From the cell containing the given text, extract its center point as (x, y) coordinate. 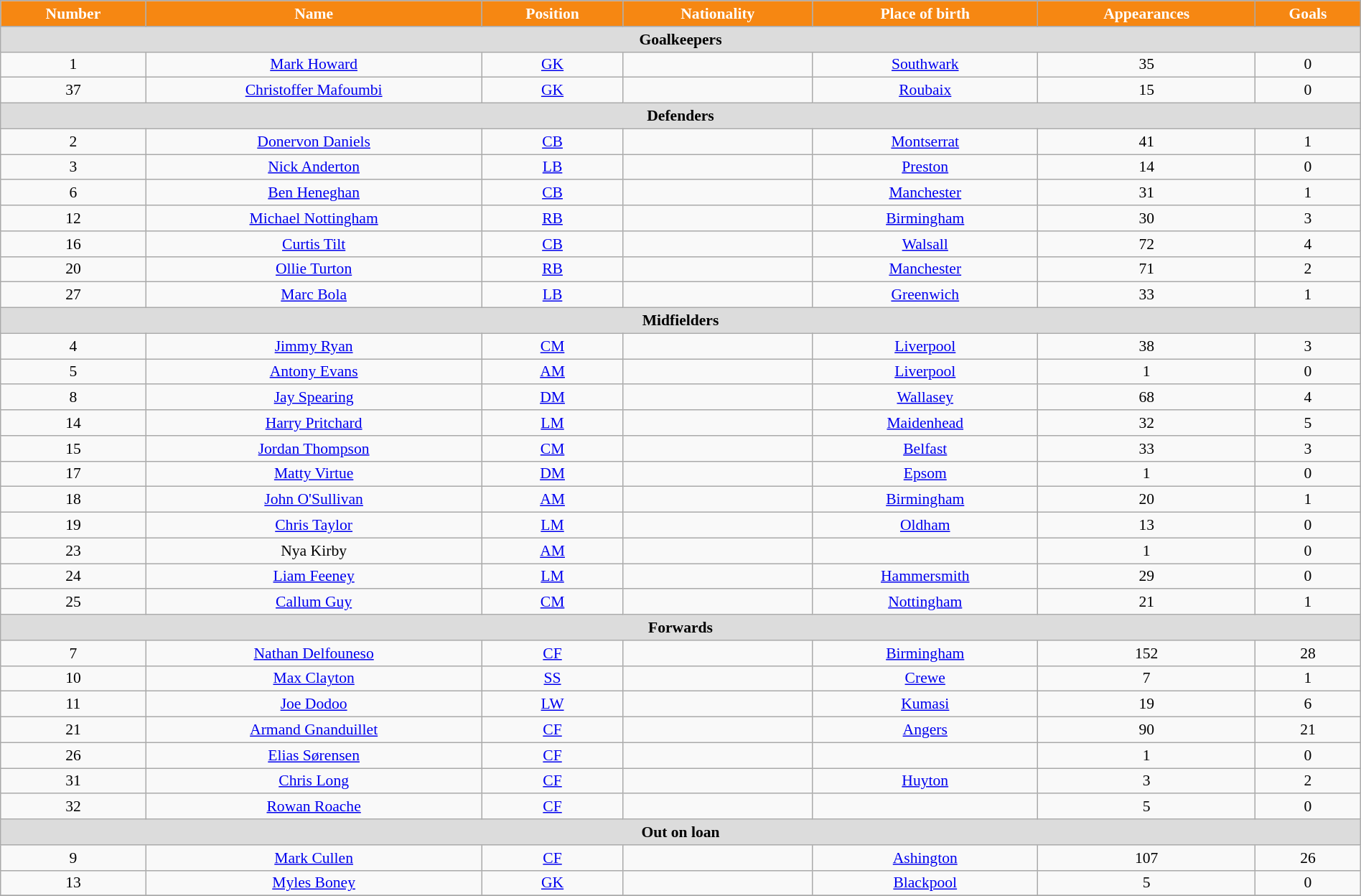
Nick Anderton (314, 167)
35 (1147, 65)
27 (73, 295)
Mark Howard (314, 65)
18 (73, 500)
107 (1147, 858)
Jimmy Ryan (314, 346)
28 (1308, 653)
Southwark (925, 65)
Greenwich (925, 295)
Goals (1308, 14)
Epsom (925, 474)
Jordan Thompson (314, 449)
16 (73, 244)
Antony Evans (314, 372)
Position (553, 14)
Ben Heneghan (314, 193)
25 (73, 602)
Midfielders (680, 321)
90 (1147, 730)
Christoffer Mafoumbi (314, 90)
8 (73, 398)
Harry Pritchard (314, 423)
17 (73, 474)
Wallasey (925, 398)
Rowan Roache (314, 807)
Ollie Turton (314, 269)
11 (73, 704)
Nathan Delfouneso (314, 653)
Out on loan (680, 832)
Max Clayton (314, 678)
23 (73, 551)
9 (73, 858)
Myles Boney (314, 883)
Nya Kirby (314, 551)
41 (1147, 141)
Roubaix (925, 90)
Liam Feeney (314, 577)
10 (73, 678)
68 (1147, 398)
Huyton (925, 781)
Walsall (925, 244)
Oldham (925, 526)
Nationality (718, 14)
29 (1147, 577)
Blackpool (925, 883)
Mark Cullen (314, 858)
Kumasi (925, 704)
John O'Sullivan (314, 500)
Chris Taylor (314, 526)
Maidenhead (925, 423)
SS (553, 678)
Hammersmith (925, 577)
12 (73, 218)
Chris Long (314, 781)
Elias Sørensen (314, 755)
Number (73, 14)
Forwards (680, 627)
Joe Dodoo (314, 704)
Armand Gnanduillet (314, 730)
Matty Virtue (314, 474)
Jay Spearing (314, 398)
Donervon Daniels (314, 141)
Curtis Tilt (314, 244)
LW (553, 704)
Name (314, 14)
Michael Nottingham (314, 218)
Angers (925, 730)
Goalkeepers (680, 39)
Defenders (680, 116)
24 (73, 577)
38 (1147, 346)
Appearances (1147, 14)
37 (73, 90)
Callum Guy (314, 602)
Ashington (925, 858)
Preston (925, 167)
Crewe (925, 678)
71 (1147, 269)
Place of birth (925, 14)
152 (1147, 653)
Nottingham (925, 602)
Belfast (925, 449)
72 (1147, 244)
30 (1147, 218)
Marc Bola (314, 295)
Montserrat (925, 141)
